From the cell containing the given text, extract its center point as (X, Y) coordinate. 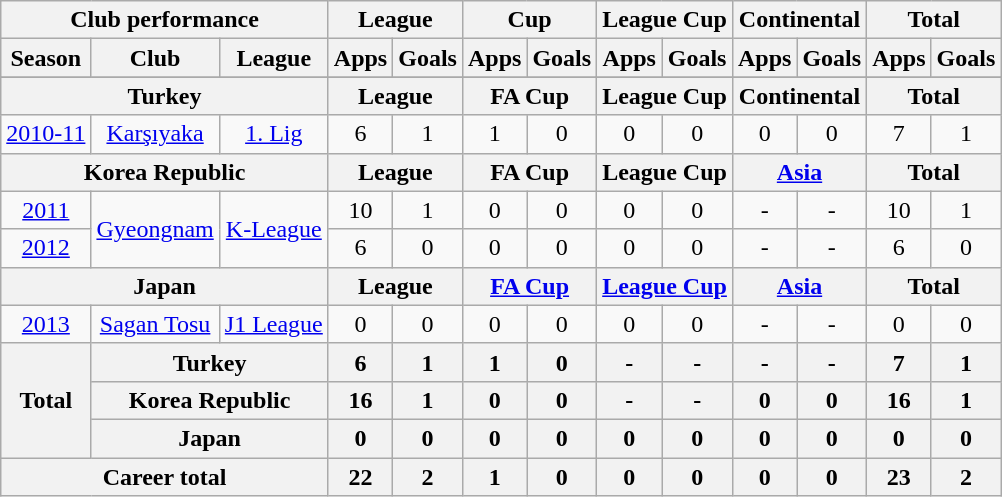
Gyeongnam (155, 229)
J1 League (274, 324)
22 (360, 477)
Karşıyaka (155, 134)
2012 (46, 248)
23 (899, 477)
Career total (165, 477)
K-League (274, 229)
Season (46, 58)
Club performance (165, 20)
2013 (46, 324)
Cup (529, 20)
Sagan Tosu (155, 324)
1. Lig (274, 134)
2010-11 (46, 134)
Club (155, 58)
2011 (46, 210)
